Output the [X, Y] coordinate of the center of the cell containing the given text.  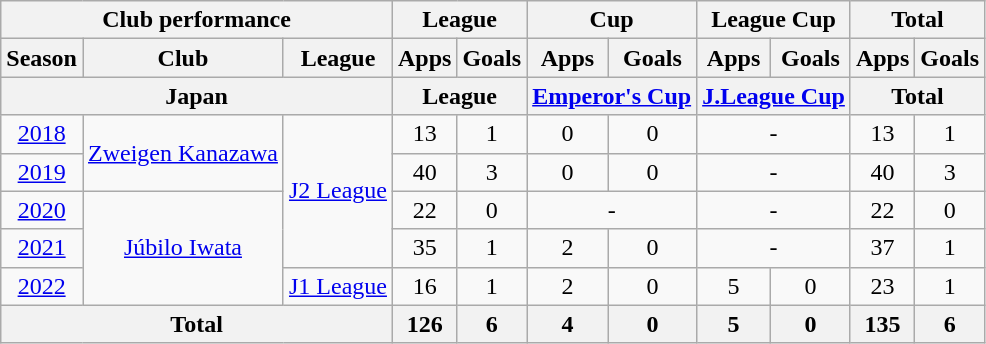
League Cup [774, 20]
126 [424, 324]
37 [882, 248]
Emperor's Cup [612, 96]
J1 League [338, 286]
J2 League [338, 191]
J.League Cup [774, 96]
2020 [42, 210]
Japan [197, 96]
35 [424, 248]
2022 [42, 286]
Club [182, 58]
Júbilo Iwata [182, 248]
4 [568, 324]
2021 [42, 248]
Season [42, 58]
16 [424, 286]
135 [882, 324]
2019 [42, 172]
Club performance [197, 20]
2018 [42, 134]
Cup [612, 20]
Zweigen Kanazawa [182, 153]
23 [882, 286]
